Provide the [x, y] coordinate of the cell's center where the given text is located.  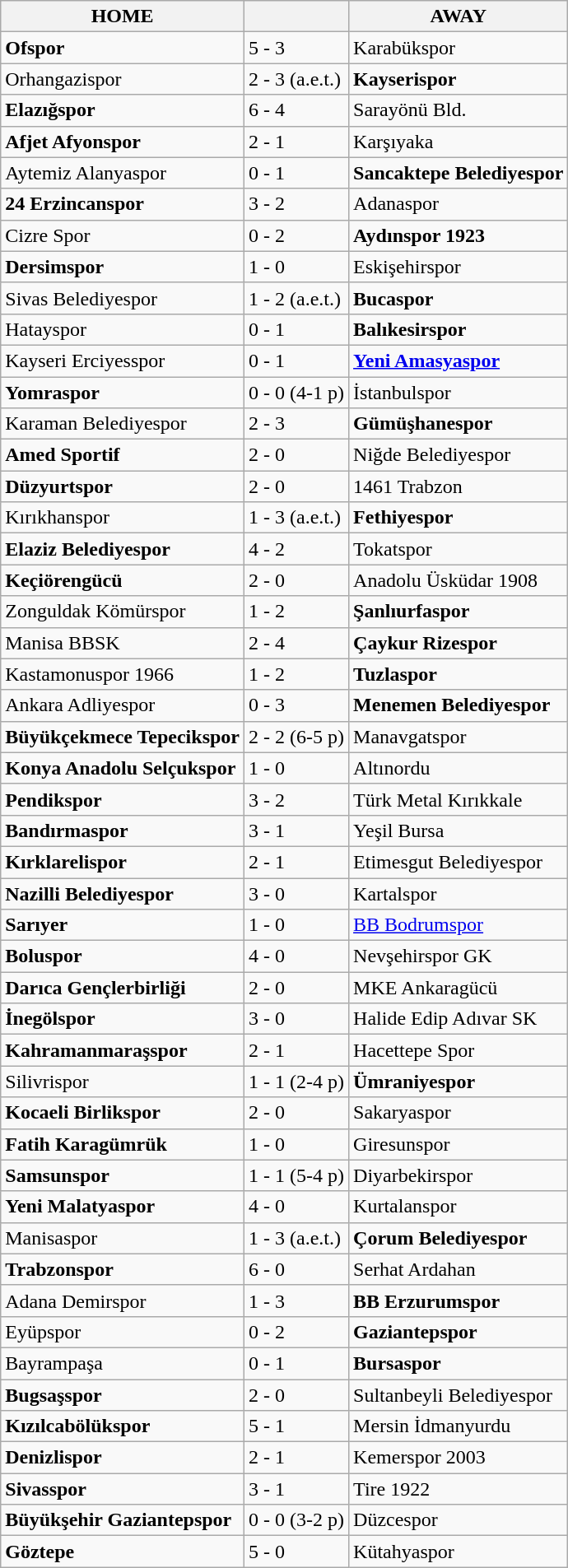
Kızılcabölükspor [123, 1426]
Büyükşehir Gaziantepspor [123, 1520]
2 - 3 [296, 424]
Eskişehirspor [459, 267]
HOME [123, 16]
Ümraniyespor [459, 1082]
Niğde Belediyespor [459, 455]
Yomraspor [123, 393]
Kütahyaspor [459, 1552]
Kahramanmaraşspor [123, 1050]
Yeni Amasyaspor [459, 361]
24 Erzincanspor [123, 204]
Balıkesirspor [459, 329]
Bucaspor [459, 298]
2 - 2 (6-5 p) [296, 737]
Diyarbekirspor [459, 1175]
Fethiyespor [459, 518]
1 - 1 (5-4 p) [296, 1175]
Kemerspor 2003 [459, 1458]
5 - 3 [296, 48]
1461 Trabzon [459, 486]
Sarayönü Bld. [459, 110]
Karabükspor [459, 48]
Çorum Belediyespor [459, 1238]
1 - 3 [296, 1300]
1 - 1 (2-4 p) [296, 1082]
Denizlispor [123, 1458]
Konya Anadolu Selçukspor [123, 768]
Cizre Spor [123, 235]
Bayrampaşa [123, 1363]
Gümüşhanespor [459, 424]
Sakaryaspor [459, 1113]
Elaziz Belediyespor [123, 549]
AWAY [459, 16]
Kayseri Erciyesspor [123, 361]
Yeni Malatyaspor [123, 1207]
Tuzlaspor [459, 674]
0 - 0 (4-1 p) [296, 393]
Samsunspor [123, 1175]
Nazilli Belediyespor [123, 893]
Şanlıurfaspor [459, 612]
Mersin İdmanyurdu [459, 1426]
Boluspor [123, 956]
Kırklarelispor [123, 862]
Silivrispor [123, 1082]
Hacettepe Spor [459, 1050]
Bandırmaspor [123, 831]
MKE Ankaragücü [459, 988]
4 - 2 [296, 549]
Kayserispor [459, 79]
6 - 0 [296, 1269]
Ankara Adliyespor [123, 705]
Tokatspor [459, 549]
Aydınspor 1923 [459, 235]
Giresunspor [459, 1144]
Büyükçekmece Tepecikspor [123, 737]
Darıca Gençlerbirliği [123, 988]
Orhangazispor [123, 79]
0 - 0 (3-2 p) [296, 1520]
Halide Edip Adıvar SK [459, 1019]
Sivasspor [123, 1489]
Karşıyaka [459, 142]
Anadolu Üsküdar 1908 [459, 580]
Keçiörengücü [123, 580]
BB Erzurumspor [459, 1300]
Kartalspor [459, 893]
Afjet Afyonspor [123, 142]
Çaykur Rizespor [459, 643]
2 - 3 (a.e.t.) [296, 79]
Kırıkhanspor [123, 518]
1 - 2 (a.e.t.) [296, 298]
6 - 4 [296, 110]
Fatih Karagümrük [123, 1144]
Etimesgut Belediyespor [459, 862]
Tire 1922 [459, 1489]
Kastamonuspor 1966 [123, 674]
Dersimspor [123, 267]
Kurtalanspor [459, 1207]
Göztepe [123, 1552]
Ofspor [123, 48]
Sarıyer [123, 925]
Türk Metal Kırıkkale [459, 799]
BB Bodrumspor [459, 925]
Manisa BBSK [123, 643]
Bugsaşspor [123, 1395]
Manisaspor [123, 1238]
5 - 1 [296, 1426]
Sivas Belediyespor [123, 298]
Aytemiz Alanyaspor [123, 173]
Düzyurtspor [123, 486]
Eyüpspor [123, 1332]
Pendikspor [123, 799]
Kocaeli Birlikspor [123, 1113]
Menemen Belediyespor [459, 705]
2 - 4 [296, 643]
Adana Demirspor [123, 1300]
İstanbulspor [459, 393]
Zonguldak Kömürspor [123, 612]
Manavgatspor [459, 737]
Amed Sportif [123, 455]
Bursaspor [459, 1363]
Hatayspor [123, 329]
Adanaspor [459, 204]
Gaziantepspor [459, 1332]
5 - 0 [296, 1552]
Sultanbeyli Belediyespor [459, 1395]
0 - 3 [296, 705]
Trabzonspor [123, 1269]
Nevşehirspor GK [459, 956]
Elazığspor [123, 110]
Altınordu [459, 768]
Düzcespor [459, 1520]
Serhat Ardahan [459, 1269]
İnegölspor [123, 1019]
Sancaktepe Belediyespor [459, 173]
Yeşil Bursa [459, 831]
Karaman Belediyespor [123, 424]
